For the text-containing cell, return its midpoint in (X, Y) coordinate format. 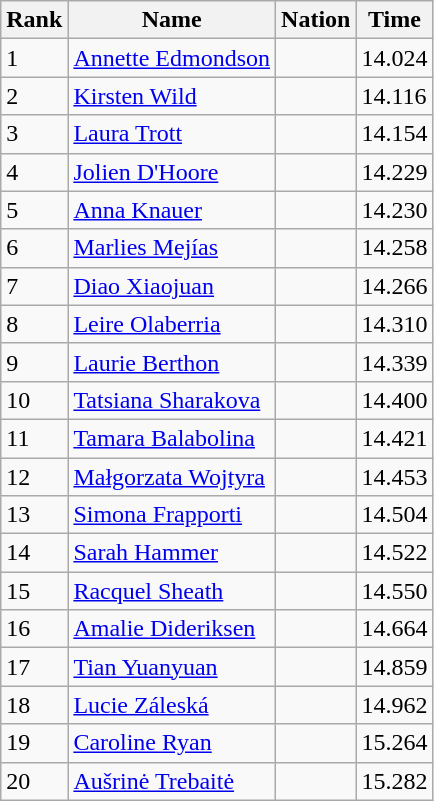
14.339 (394, 362)
Tian Yuanyuan (172, 667)
Tamara Balabolina (172, 438)
Lucie Záleská (172, 705)
Leire Olaberria (172, 324)
Simona Frapporti (172, 515)
15.264 (394, 743)
10 (34, 400)
2 (34, 96)
14.421 (394, 438)
Caroline Ryan (172, 743)
14.258 (394, 248)
7 (34, 286)
Time (394, 20)
Laura Trott (172, 134)
Diao Xiaojuan (172, 286)
16 (34, 629)
9 (34, 362)
14.453 (394, 477)
6 (34, 248)
Amalie Dideriksen (172, 629)
11 (34, 438)
14.230 (394, 210)
14.024 (394, 58)
Jolien D'Hoore (172, 172)
1 (34, 58)
Racquel Sheath (172, 591)
Rank (34, 20)
15.282 (394, 781)
17 (34, 667)
14.310 (394, 324)
14.400 (394, 400)
14.504 (394, 515)
Marlies Mejías (172, 248)
14.266 (394, 286)
Aušrinė Trebaitė (172, 781)
Anna Knauer (172, 210)
19 (34, 743)
15 (34, 591)
14.664 (394, 629)
Małgorzata Wojtyra (172, 477)
Laurie Berthon (172, 362)
4 (34, 172)
14.116 (394, 96)
Tatsiana Sharakova (172, 400)
18 (34, 705)
14 (34, 553)
Name (172, 20)
14.154 (394, 134)
Nation (316, 20)
14.962 (394, 705)
5 (34, 210)
8 (34, 324)
Sarah Hammer (172, 553)
Kirsten Wild (172, 96)
13 (34, 515)
14.229 (394, 172)
12 (34, 477)
Annette Edmondson (172, 58)
14.522 (394, 553)
3 (34, 134)
14.859 (394, 667)
14.550 (394, 591)
20 (34, 781)
